Output the [x, y] coordinate of the center of the cell containing the given text.  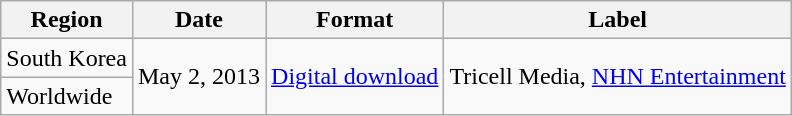
Label [618, 20]
Region [67, 20]
May 2, 2013 [198, 77]
Tricell Media, NHN Entertainment [618, 77]
Digital download [355, 77]
Format [355, 20]
South Korea [67, 58]
Worldwide [67, 96]
Date [198, 20]
